Scan for the cell matching the given text and deliver its [X, Y] coordinate at center. 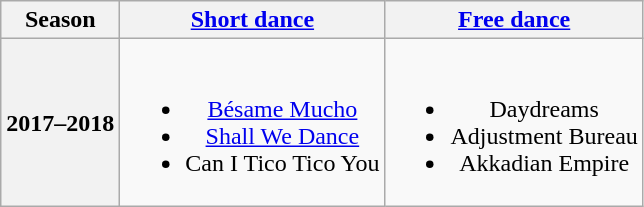
Daydreams Adjustment Bureau Akkadian Empire [514, 122]
Season [60, 20]
Short dance [252, 20]
Free dance [514, 20]
Bésame Mucho Shall We Dance Can I Tico Tico You [252, 122]
2017–2018 [60, 122]
